Return [X, Y] of the center of cell containing provided text 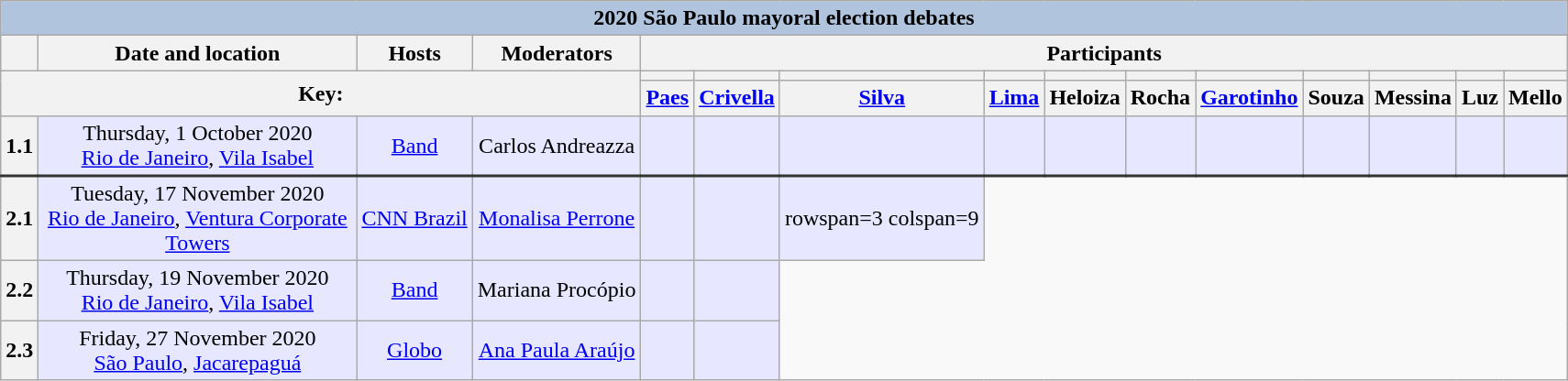
Tuesday, 17 November 2020Rio de Janeiro, Ventura Corporate Towers [198, 218]
Ana Paula Araújo [557, 350]
Heloiza [1085, 98]
Souza [1336, 98]
Key: [321, 93]
Luz [1480, 98]
1.1 [20, 146]
Silva [882, 98]
Friday, 27 November 2020São Paulo, Jacarepaguá [198, 350]
Paes [668, 98]
Moderators [557, 53]
Carlos Andreazza [557, 146]
Crivella [737, 98]
Mariana Procópio [557, 291]
Hosts [414, 53]
Mello [1536, 98]
Garotinho [1249, 98]
Lima [1014, 98]
rowspan=3 colspan=9 [882, 218]
2.1 [20, 218]
2.2 [20, 291]
Monalisa Perrone [557, 218]
Participants [1104, 53]
Globo [414, 350]
Rocha [1160, 98]
CNN Brazil [414, 218]
2020 São Paulo mayoral election debates [784, 18]
2.3 [20, 350]
Thursday, 1 October 2020Rio de Janeiro, Vila Isabel [198, 146]
Messina [1412, 98]
Date and location [198, 53]
Thursday, 19 November 2020Rio de Janeiro, Vila Isabel [198, 291]
